From the cell containing the given text, extract its center point as [X, Y] coordinate. 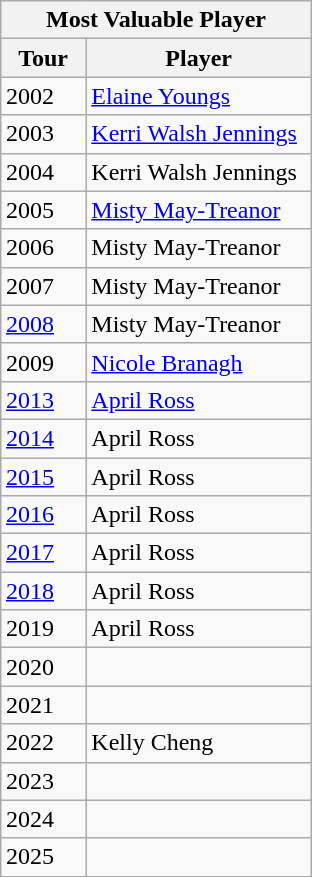
2018 [42, 591]
2020 [42, 667]
2004 [42, 172]
2013 [42, 400]
2014 [42, 438]
2007 [42, 286]
2022 [42, 743]
2006 [42, 248]
Tour [42, 58]
Player [199, 58]
Kelly Cheng [199, 743]
2008 [42, 324]
2016 [42, 515]
Nicole Branagh [199, 362]
2009 [42, 362]
2005 [42, 210]
2021 [42, 705]
2017 [42, 553]
2003 [42, 134]
Most Valuable Player [156, 20]
Elaine Youngs [199, 96]
2025 [42, 857]
2024 [42, 819]
2019 [42, 629]
2023 [42, 781]
2015 [42, 477]
2002 [42, 96]
